Return the (X, Y) coordinate for the center point of the cell that contains the specified text.  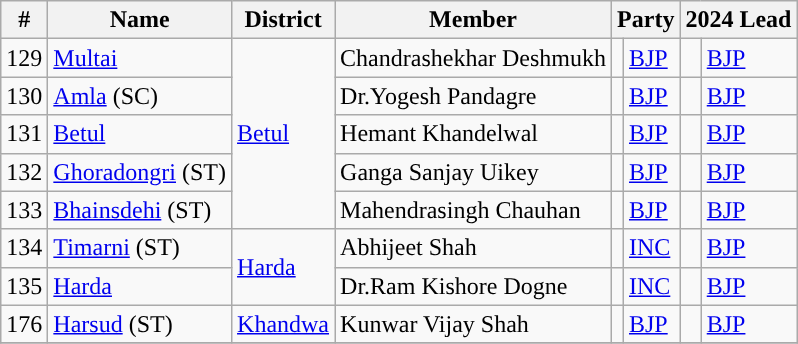
Party (646, 20)
135 (24, 286)
Harsud (ST) (140, 324)
Bhainsdehi (ST) (140, 210)
131 (24, 134)
Ghoradongri (ST) (140, 172)
133 (24, 210)
132 (24, 172)
130 (24, 96)
District (284, 20)
# (24, 20)
Amla (SC) (140, 96)
2024 Lead (738, 20)
134 (24, 248)
Dr.Yogesh Pandagre (474, 96)
Name (140, 20)
Abhijeet Shah (474, 248)
Khandwa (284, 324)
Member (474, 20)
176 (24, 324)
Multai (140, 58)
129 (24, 58)
Kunwar Vijay Shah (474, 324)
Ganga Sanjay Uikey (474, 172)
Dr.Ram Kishore Dogne (474, 286)
Timarni (ST) (140, 248)
Mahendrasingh Chauhan (474, 210)
Hemant Khandelwal (474, 134)
Chandrashekhar Deshmukh (474, 58)
